Provide the (X, Y) coordinate of the cell's center where the given text is located.  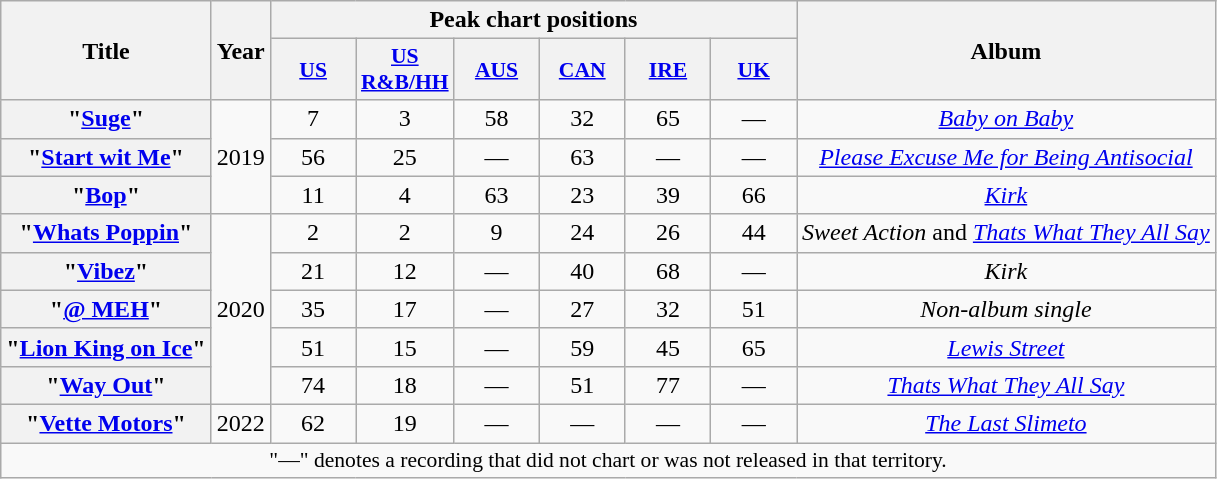
77 (668, 385)
7 (313, 119)
Year (240, 50)
US (313, 70)
"Lion King on Ice" (106, 347)
"Suge" (106, 119)
35 (313, 309)
"Vibez" (106, 271)
"Whats Poppin" (106, 233)
"Way Out" (106, 385)
19 (405, 423)
Thats What They All Say (1006, 385)
24 (582, 233)
21 (313, 271)
Baby on Baby (1006, 119)
Title (106, 50)
23 (582, 195)
66 (754, 195)
"—" denotes a recording that did not chart or was not released in that territory. (608, 460)
IRE (668, 70)
Album (1006, 50)
9 (497, 233)
Peak chart positions (533, 20)
Lewis Street (1006, 347)
2022 (240, 423)
25 (405, 157)
2020 (240, 309)
"Vette Motors" (106, 423)
11 (313, 195)
12 (405, 271)
59 (582, 347)
"Start wit Me" (106, 157)
68 (668, 271)
17 (405, 309)
39 (668, 195)
62 (313, 423)
26 (668, 233)
40 (582, 271)
UK (754, 70)
Non-album single (1006, 309)
2019 (240, 157)
AUS (497, 70)
CAN (582, 70)
58 (497, 119)
Sweet Action and Thats What They All Say (1006, 233)
"@ MEH" (106, 309)
3 (405, 119)
4 (405, 195)
74 (313, 385)
Please Excuse Me for Being Antisocial (1006, 157)
USR&B/HH (405, 70)
56 (313, 157)
15 (405, 347)
The Last Slimeto (1006, 423)
45 (668, 347)
"Bop" (106, 195)
27 (582, 309)
44 (754, 233)
18 (405, 385)
